Search for the cell housing the specified text and yield its (X, Y) center coordinate. 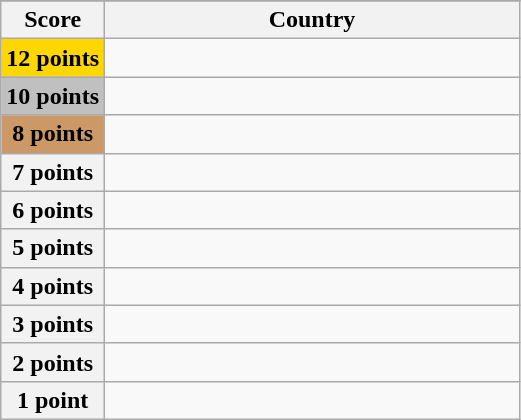
4 points (53, 286)
5 points (53, 248)
6 points (53, 210)
8 points (53, 134)
7 points (53, 172)
3 points (53, 324)
1 point (53, 400)
12 points (53, 58)
Country (312, 20)
10 points (53, 96)
Score (53, 20)
2 points (53, 362)
